Return [x, y] of the center of cell containing provided text 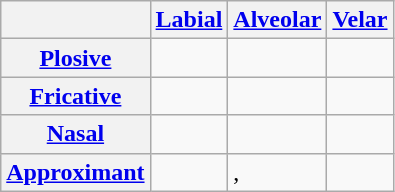
Alveolar [278, 20]
Velar [360, 20]
Approximant [76, 172]
, [278, 172]
Labial [189, 20]
Plosive [76, 58]
Fricative [76, 96]
Nasal [76, 134]
